Find where the given text appears and provide that cell's center as (x, y) coordinate. 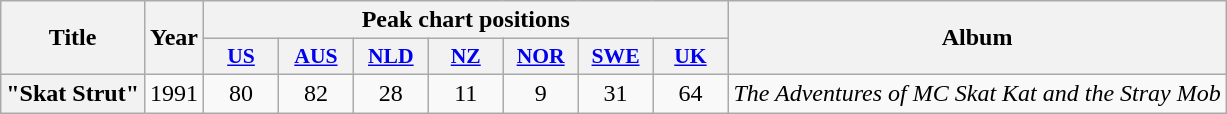
AUS (316, 57)
1991 (174, 93)
NZ (466, 57)
11 (466, 93)
31 (616, 93)
9 (540, 93)
64 (690, 93)
Album (977, 38)
The Adventures of MC Skat Kat and the Stray Mob (977, 93)
28 (390, 93)
Peak chart positions (466, 20)
Title (73, 38)
"Skat Strut" (73, 93)
NOR (540, 57)
UK (690, 57)
82 (316, 93)
US (242, 57)
SWE (616, 57)
NLD (390, 57)
80 (242, 93)
Year (174, 38)
